Identify which cell holds the provided text, then report its [x, y] central coordinate. 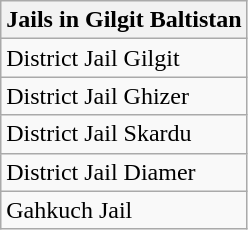
District Jail Skardu [124, 134]
Gahkuch Jail [124, 210]
District Jail Gilgit [124, 58]
Jails in Gilgit Baltistan [124, 20]
District Jail Ghizer [124, 96]
District Jail Diamer [124, 172]
